Identify which cell holds the provided text, then report its (x, y) central coordinate. 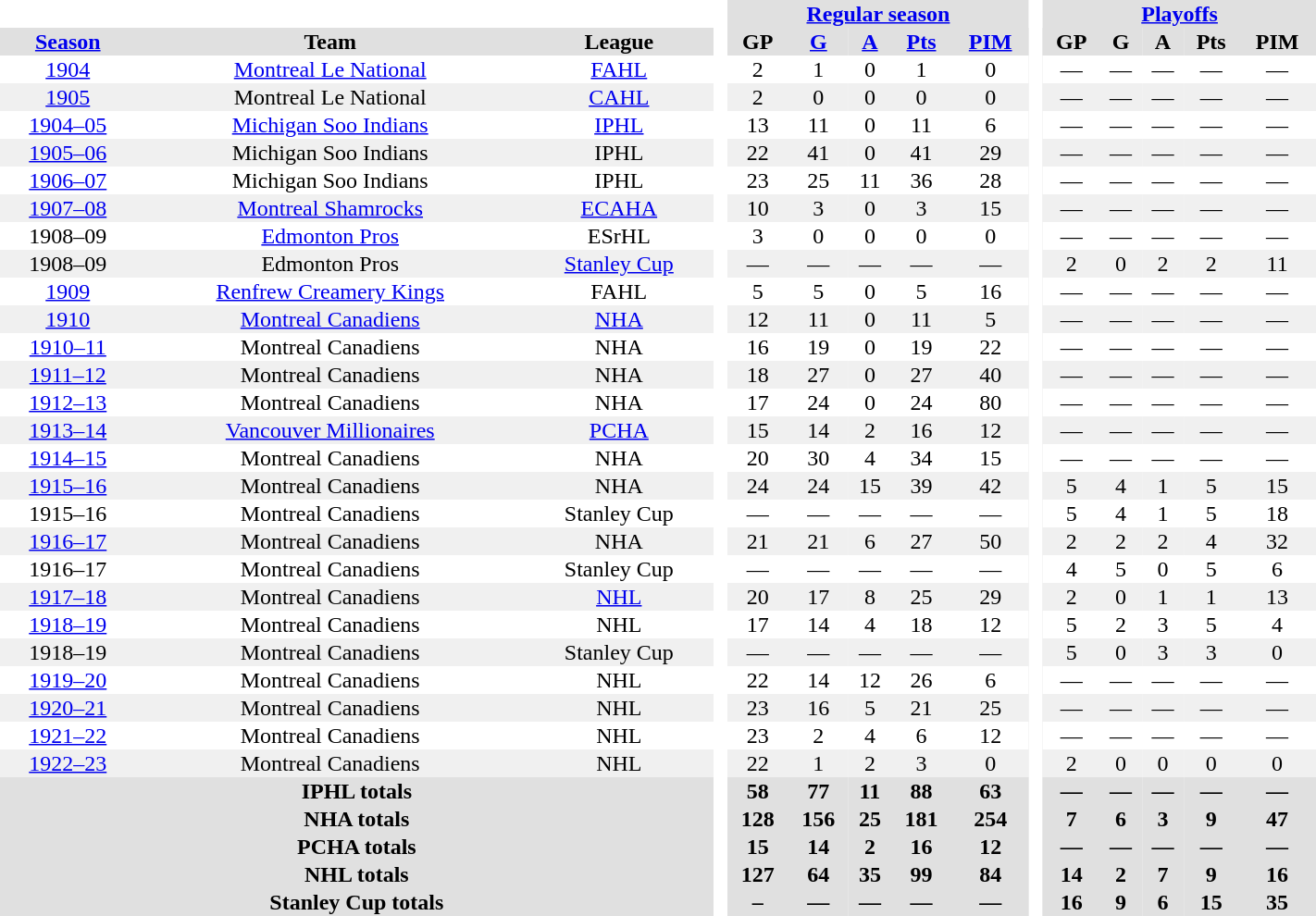
36 (922, 180)
88 (922, 791)
Renfrew Creamery Kings (330, 291)
1921–22 (68, 736)
1910–11 (68, 347)
32 (1277, 541)
64 (819, 874)
Stanley Cup totals (357, 902)
PCHA totals (357, 847)
1904 (68, 69)
1909 (68, 291)
50 (990, 541)
1905–06 (68, 153)
47 (1277, 819)
1907–08 (68, 208)
156 (819, 819)
30 (819, 458)
1904–05 (68, 125)
42 (990, 486)
77 (819, 791)
128 (758, 819)
League (619, 42)
127 (758, 874)
NHL totals (357, 874)
181 (922, 819)
34 (922, 458)
10 (758, 208)
1905 (68, 97)
CAHL (619, 97)
Vancouver Millionaires (330, 430)
Playoffs (1179, 14)
Montreal Shamrocks (330, 208)
58 (758, 791)
1920–21 (68, 708)
1919–20 (68, 680)
80 (990, 402)
1914–15 (68, 458)
1917–18 (68, 597)
1910 (68, 319)
PCHA (619, 430)
28 (990, 180)
254 (990, 819)
1913–14 (68, 430)
NHA totals (357, 819)
Team (330, 42)
ECAHA (619, 208)
ESrHL (619, 236)
1911–12 (68, 375)
26 (922, 680)
39 (922, 486)
99 (922, 874)
Season (68, 42)
Regular season (878, 14)
1922–23 (68, 763)
63 (990, 791)
1912–13 (68, 402)
8 (870, 597)
IPHL totals (357, 791)
– (758, 902)
40 (990, 375)
84 (990, 874)
1906–07 (68, 180)
